Provide the [x, y] coordinate of the cell's center where the given text is located.  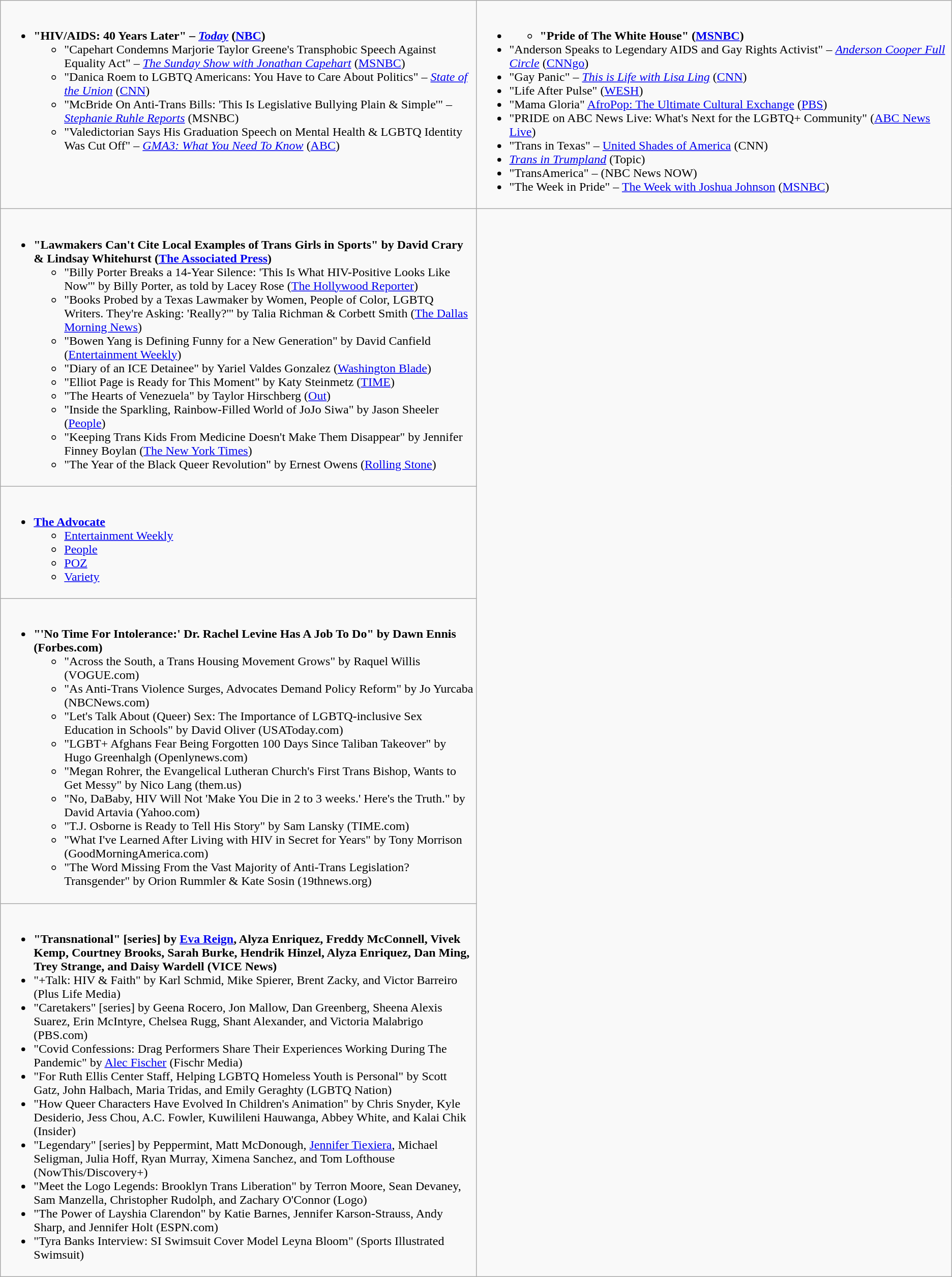
The AdvocateEntertainment WeeklyPeoplePOZVariety [238, 542]
